For the text-containing cell, return its midpoint in (X, Y) coordinate format. 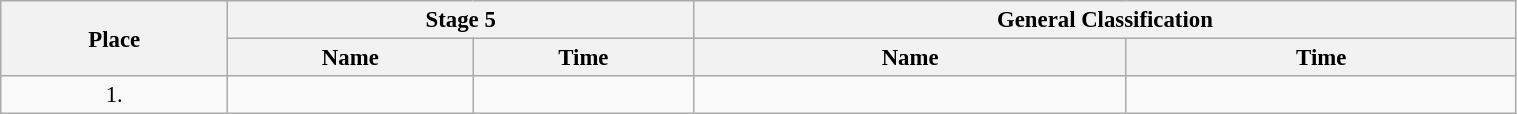
Stage 5 (461, 20)
Place (114, 38)
1. (114, 95)
General Classification (1105, 20)
